Return the (X, Y) coordinate for the center point of the cell that contains the specified text.  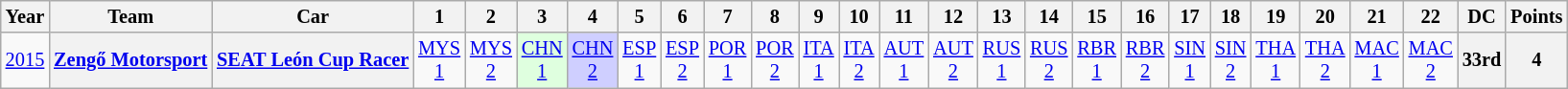
21 (1377, 16)
12 (953, 16)
7 (727, 16)
POR2 (775, 60)
Car (313, 16)
ESP1 (639, 60)
19 (1275, 16)
Points (1536, 16)
8 (775, 16)
SIN1 (1189, 60)
2 (491, 16)
Team (130, 16)
MYS1 (439, 60)
22 (1431, 16)
10 (859, 16)
RBR1 (1096, 60)
THA2 (1325, 60)
ITA1 (819, 60)
14 (1049, 16)
6 (683, 16)
ESP2 (683, 60)
MAC1 (1377, 60)
RUS2 (1049, 60)
Year (25, 16)
2015 (25, 60)
13 (1001, 16)
5 (639, 16)
RBR2 (1145, 60)
DC (1482, 16)
SEAT León Cup Racer (313, 60)
9 (819, 16)
AUT2 (953, 60)
THA1 (1275, 60)
18 (1231, 16)
3 (543, 16)
POR1 (727, 60)
11 (904, 16)
CHN2 (593, 60)
MYS2 (491, 60)
CHN1 (543, 60)
33rd (1482, 60)
AUT1 (904, 60)
15 (1096, 16)
Zengő Motorsport (130, 60)
ITA2 (859, 60)
17 (1189, 16)
16 (1145, 16)
MAC2 (1431, 60)
1 (439, 16)
SIN2 (1231, 60)
RUS1 (1001, 60)
20 (1325, 16)
